Scan for the cell matching the given text and deliver its (X, Y) coordinate at center. 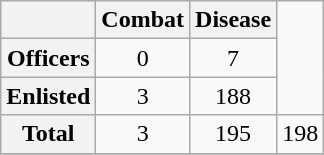
Disease (234, 20)
195 (234, 134)
Officers (48, 58)
Combat (143, 20)
198 (300, 134)
0 (143, 58)
Enlisted (48, 96)
188 (234, 96)
Total (48, 134)
7 (234, 58)
